From the cell containing the given text, extract its center point as (X, Y) coordinate. 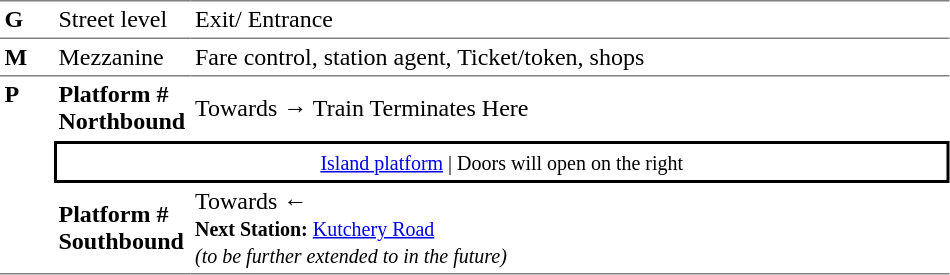
G (27, 20)
Mezzanine (122, 58)
Exit/ Entrance (570, 20)
Island platform | Doors will open on the right (502, 162)
Platform #Northbound (122, 108)
P (27, 175)
Towards ← Next Station: Kutchery Road(to be further extended to in the future) (570, 229)
Fare control, station agent, Ticket/token, shops (570, 58)
Street level (122, 20)
M (27, 58)
Towards → Train Terminates Here (570, 108)
Platform #Southbound (122, 229)
